Capture the cell that displays the provided text and extract its [x, y] central coordinate. 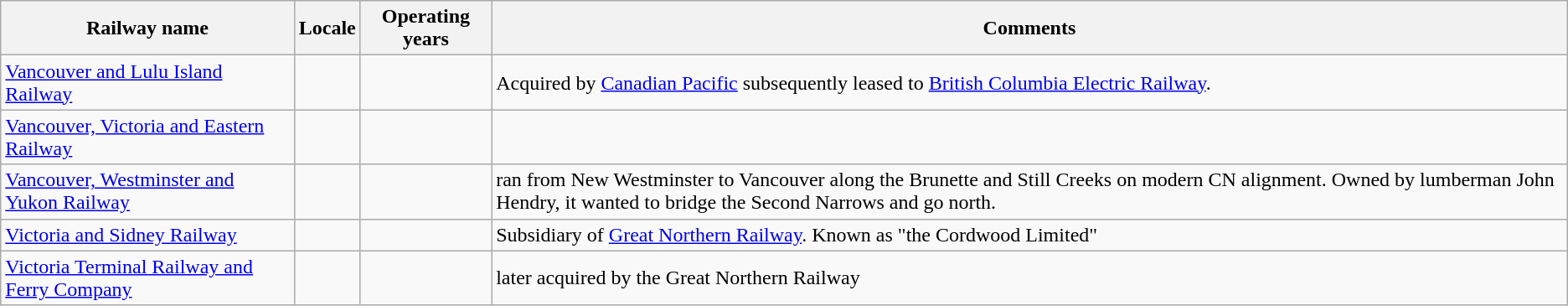
later acquired by the Great Northern Railway [1030, 278]
Railway name [147, 29]
Vancouver, Victoria and Eastern Railway [147, 137]
Locale [327, 29]
Acquired by Canadian Pacific subsequently leased to British Columbia Electric Railway. [1030, 82]
Operating years [426, 29]
Vancouver, Westminster and Yukon Railway [147, 191]
Victoria Terminal Railway and Ferry Company [147, 278]
Vancouver and Lulu Island Railway [147, 82]
Subsidiary of Great Northern Railway. Known as "the Cordwood Limited" [1030, 235]
Comments [1030, 29]
Victoria and Sidney Railway [147, 235]
